Extract the [X, Y] coordinate from the center of the cell holding the provided text.  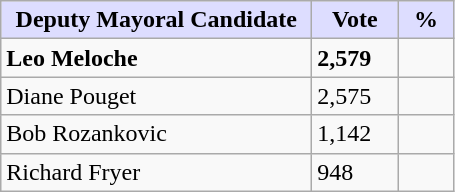
Bob Rozankovic [156, 134]
Richard Fryer [156, 172]
2,575 [355, 96]
% [426, 20]
Vote [355, 20]
1,142 [355, 134]
2,579 [355, 58]
948 [355, 172]
Leo Meloche [156, 58]
Diane Pouget [156, 96]
Deputy Mayoral Candidate [156, 20]
